Return (x, y) of the center of cell containing provided text 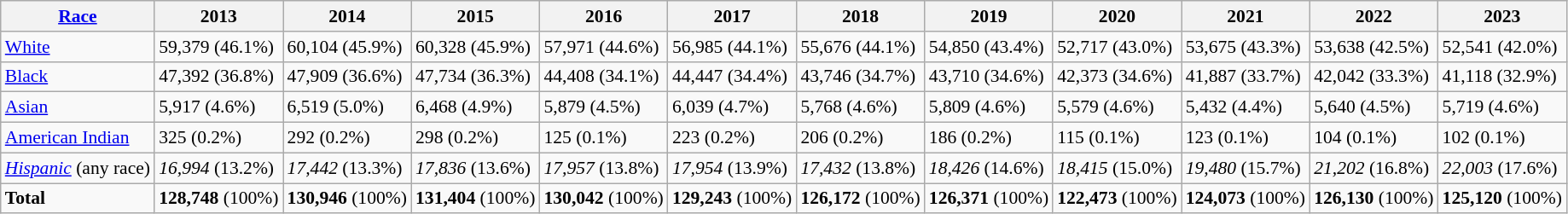
54,850 (43.4%) (989, 47)
47,392 (36.8%) (218, 77)
123 (0.1%) (1246, 138)
6,519 (5.0%) (347, 107)
41,118 (32.9%) (1502, 77)
2015 (475, 16)
2023 (1502, 16)
18,415 (15.0%) (1117, 168)
5,809 (4.6%) (989, 107)
126,130 (100%) (1373, 199)
292 (0.2%) (347, 138)
52,717 (43.0%) (1117, 47)
44,408 (34.1%) (603, 77)
5,640 (4.5%) (1373, 107)
43,746 (34.7%) (860, 77)
Total (78, 199)
22,003 (17.6%) (1502, 168)
17,957 (13.8%) (603, 168)
325 (0.2%) (218, 138)
55,676 (44.1%) (860, 47)
125 (0.1%) (603, 138)
16,994 (13.2%) (218, 168)
57,971 (44.6%) (603, 47)
223 (0.2%) (732, 138)
2017 (732, 16)
59,379 (46.1%) (218, 47)
47,909 (36.6%) (347, 77)
21,202 (16.8%) (1373, 168)
42,373 (34.6%) (1117, 77)
2018 (860, 16)
Hispanic (any race) (78, 168)
5,917 (4.6%) (218, 107)
124,073 (100%) (1246, 199)
17,836 (13.6%) (475, 168)
53,638 (42.5%) (1373, 47)
Asian (78, 107)
60,104 (45.9%) (347, 47)
Black (78, 77)
American Indian (78, 138)
43,710 (34.6%) (989, 77)
44,447 (34.4%) (732, 77)
White (78, 47)
115 (0.1%) (1117, 138)
298 (0.2%) (475, 138)
131,404 (100%) (475, 199)
5,719 (4.6%) (1502, 107)
5,579 (4.6%) (1117, 107)
56,985 (44.1%) (732, 47)
2016 (603, 16)
2020 (1117, 16)
104 (0.1%) (1373, 138)
128,748 (100%) (218, 199)
186 (0.2%) (989, 138)
52,541 (42.0%) (1502, 47)
5,432 (4.4%) (1246, 107)
206 (0.2%) (860, 138)
122,473 (100%) (1117, 199)
2019 (989, 16)
5,879 (4.5%) (603, 107)
Race (78, 16)
18,426 (14.6%) (989, 168)
2022 (1373, 16)
17,432 (13.8%) (860, 168)
42,042 (33.3%) (1373, 77)
19,480 (15.7%) (1246, 168)
126,172 (100%) (860, 199)
6,039 (4.7%) (732, 107)
47,734 (36.3%) (475, 77)
2014 (347, 16)
129,243 (100%) (732, 199)
2013 (218, 16)
5,768 (4.6%) (860, 107)
17,442 (13.3%) (347, 168)
125,120 (100%) (1502, 199)
17,954 (13.9%) (732, 168)
60,328 (45.9%) (475, 47)
126,371 (100%) (989, 199)
6,468 (4.9%) (475, 107)
130,042 (100%) (603, 199)
41,887 (33.7%) (1246, 77)
53,675 (43.3%) (1246, 47)
130,946 (100%) (347, 199)
2021 (1246, 16)
102 (0.1%) (1502, 138)
